Determine the (x, y) coordinate at the center of the cell enclosing the given text.  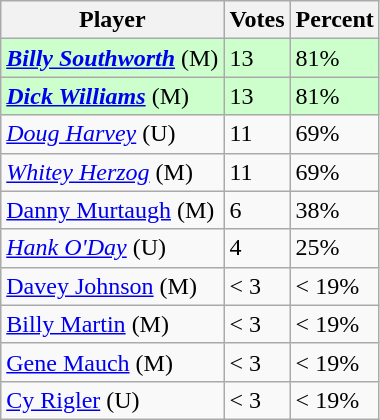
25% (334, 248)
Gene Mauch (M) (112, 362)
4 (257, 248)
38% (334, 210)
Votes (257, 20)
Whitey Herzog (M) (112, 172)
Dick Williams (M) (112, 96)
Danny Murtaugh (M) (112, 210)
Cy Rigler (U) (112, 400)
Hank O'Day (U) (112, 248)
Billy Martin (M) (112, 324)
Billy Southworth (M) (112, 58)
Player (112, 20)
Davey Johnson (M) (112, 286)
6 (257, 210)
Doug Harvey (U) (112, 134)
Percent (334, 20)
